Return the [x, y] coordinate for the center point of the cell that contains the specified text.  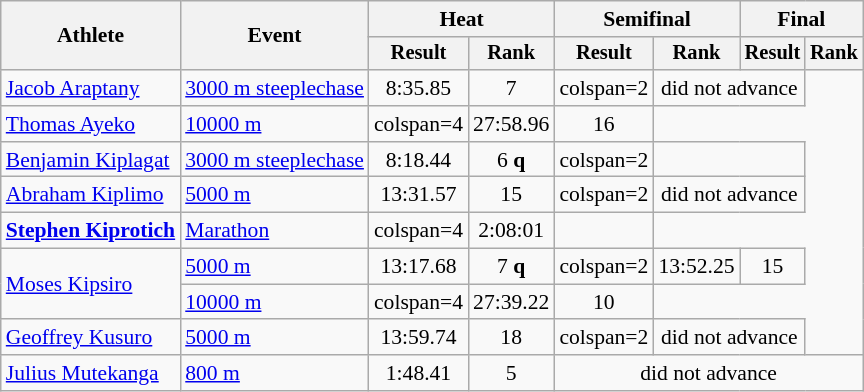
27:58.96 [511, 124]
Stephen Kiprotich [90, 231]
1:48.41 [418, 373]
13:17.68 [418, 267]
Marathon [274, 231]
Event [274, 36]
Moses Kipsiro [90, 284]
18 [511, 338]
16 [604, 124]
13:59.74 [418, 338]
Abraham Kiplimo [90, 195]
13:31.57 [418, 195]
8:35.85 [418, 88]
Heat [462, 19]
6 q [511, 160]
Julius Mutekanga [90, 373]
Athlete [90, 36]
Thomas Ayeko [90, 124]
2:08:01 [511, 231]
7 q [511, 267]
5 [511, 373]
Jacob Araptany [90, 88]
10 [604, 302]
7 [511, 88]
Semifinal [646, 19]
Final [802, 19]
800 m [274, 373]
8:18.44 [418, 160]
27:39.22 [511, 302]
Benjamin Kiplagat [90, 160]
13:52.25 [696, 267]
Geoffrey Kusuro [90, 338]
